Provide the [x, y] coordinate of the cell's center where the given text is located.  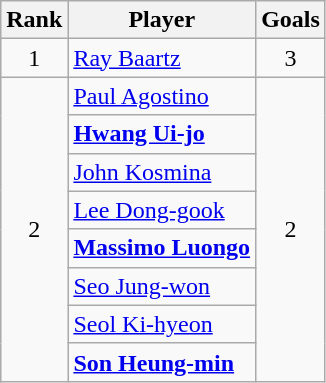
Goals [291, 20]
Son Heung-min [162, 362]
Seol Ki-hyeon [162, 324]
John Kosmina [162, 172]
Rank [34, 20]
Ray Baartz [162, 58]
Hwang Ui-jo [162, 134]
Seo Jung-won [162, 286]
Lee Dong-gook [162, 210]
Player [162, 20]
1 [34, 58]
3 [291, 58]
Paul Agostino [162, 96]
Massimo Luongo [162, 248]
